Return (x, y) of the center of cell containing provided text 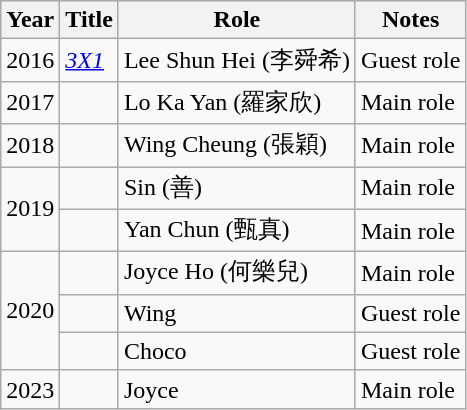
Joyce (236, 389)
2017 (30, 102)
Wing (236, 313)
2016 (30, 60)
3X1 (90, 60)
Title (90, 20)
Lo Ka Yan (羅家欣) (236, 102)
Joyce Ho (何樂兒) (236, 274)
Year (30, 20)
Yan Chun (甄真) (236, 230)
Role (236, 20)
2020 (30, 312)
Sin (善) (236, 188)
Lee Shun Hei (李舜希) (236, 60)
2018 (30, 146)
2023 (30, 389)
2019 (30, 208)
Notes (410, 20)
Wing Cheung (張穎) (236, 146)
Choco (236, 351)
